From the cell containing the given text, extract its center point as [x, y] coordinate. 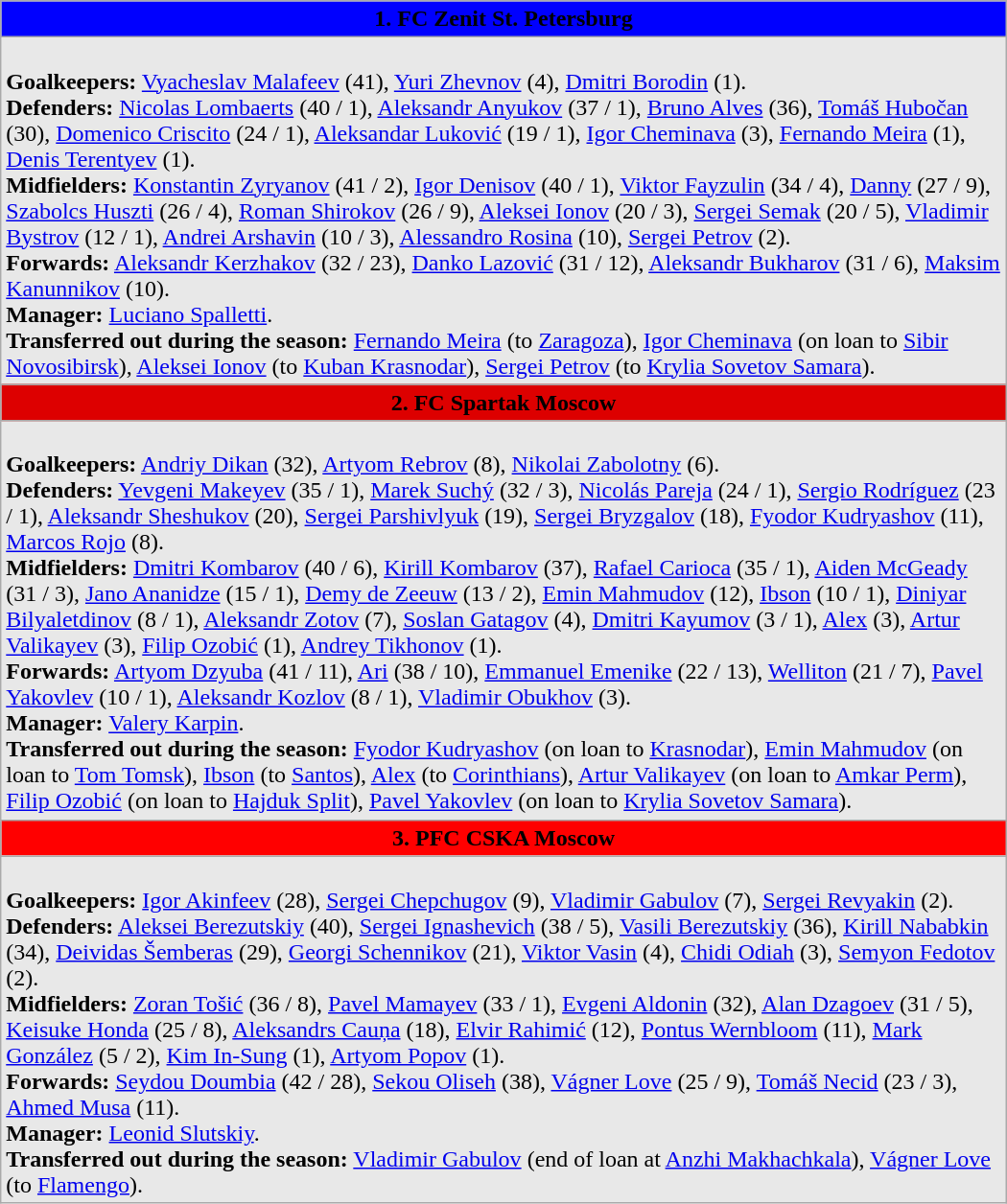
2. FC Spartak Moscow [503, 403]
1. FC Zenit St. Petersburg [503, 19]
3. PFC CSKA Moscow [503, 838]
